Find where the given text appears and provide that cell's center as (X, Y) coordinate. 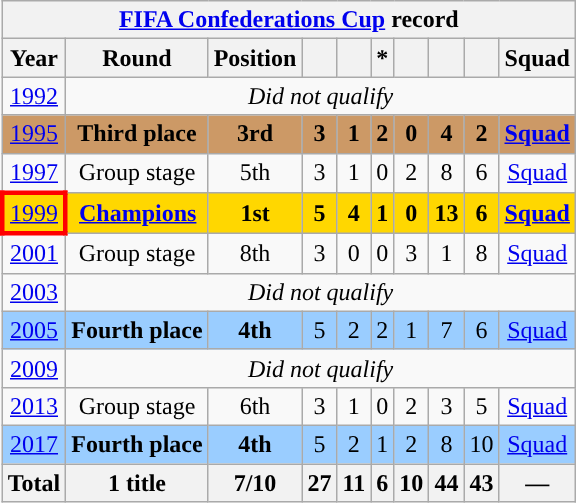
43 (482, 483)
1997 (34, 173)
* (382, 58)
Total (34, 483)
13 (446, 214)
Champions (137, 214)
1992 (34, 96)
27 (320, 483)
1999 (34, 214)
3rd (255, 134)
Year (34, 58)
FIFA Confederations Cup record (288, 20)
11 (354, 483)
Third place (137, 134)
2013 (34, 406)
Round (137, 58)
6th (255, 406)
Position (255, 58)
8th (255, 254)
1995 (34, 134)
2001 (34, 254)
— (537, 483)
2017 (34, 444)
1 title (137, 483)
1st (255, 214)
5th (255, 173)
2003 (34, 292)
44 (446, 483)
2009 (34, 368)
7 (446, 330)
2005 (34, 330)
7/10 (255, 483)
